Find where the given text appears and provide that cell's center as (x, y) coordinate. 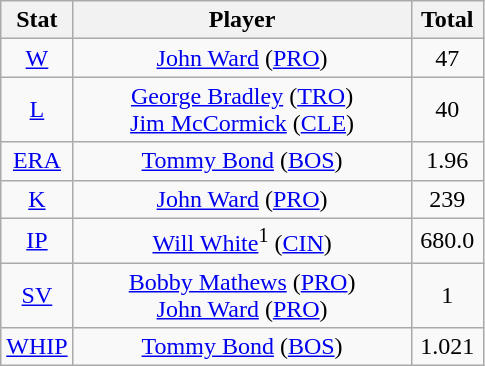
George Bradley (TRO)Jim McCormick (CLE) (242, 110)
239 (447, 199)
IP (37, 240)
L (37, 110)
Will White1 (CIN) (242, 240)
SV (37, 296)
W (37, 58)
K (37, 199)
Player (242, 20)
1.96 (447, 161)
WHIP (37, 347)
1 (447, 296)
Stat (37, 20)
40 (447, 110)
680.0 (447, 240)
Bobby Mathews (PRO)John Ward (PRO) (242, 296)
1.021 (447, 347)
ERA (37, 161)
Total (447, 20)
47 (447, 58)
